Return (X, Y) of the center of cell containing provided text 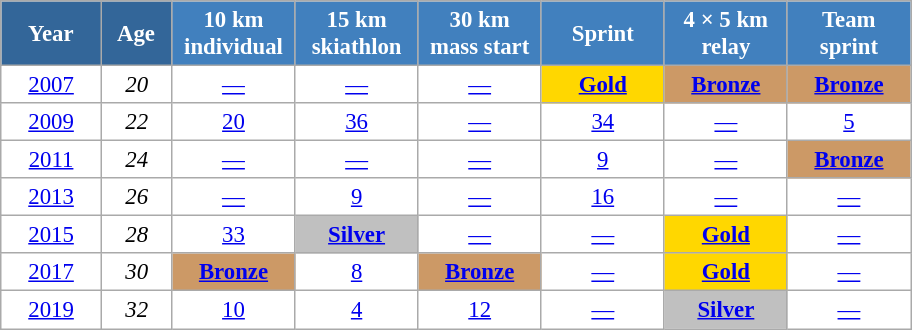
2009 (52, 122)
15 km skiathlon (356, 34)
12 (480, 310)
5 (848, 122)
30 km mass start (480, 34)
16 (602, 197)
34 (602, 122)
4 (356, 310)
10 km individual (234, 34)
36 (356, 122)
Sprint (602, 34)
2007 (52, 85)
26 (136, 197)
Team sprint (848, 34)
33 (234, 235)
4 × 5 km relay (726, 34)
24 (136, 160)
22 (136, 122)
Age (136, 34)
8 (356, 273)
28 (136, 235)
2011 (52, 160)
2019 (52, 310)
10 (234, 310)
30 (136, 273)
2017 (52, 273)
2015 (52, 235)
Year (52, 34)
32 (136, 310)
2013 (52, 197)
